Detect which cell encompasses the target text, then output its (X, Y) center coordinate. 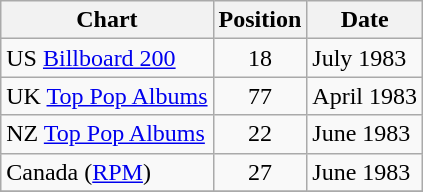
Date (365, 20)
July 1983 (365, 58)
18 (260, 58)
22 (260, 134)
77 (260, 96)
NZ Top Pop Albums (107, 134)
UK Top Pop Albums (107, 96)
Canada (RPM) (107, 172)
US Billboard 200 (107, 58)
Chart (107, 20)
27 (260, 172)
Position (260, 20)
April 1983 (365, 96)
